Pinpoint the cell where the given text exists, returning its [X, Y] midpoint coordinate. 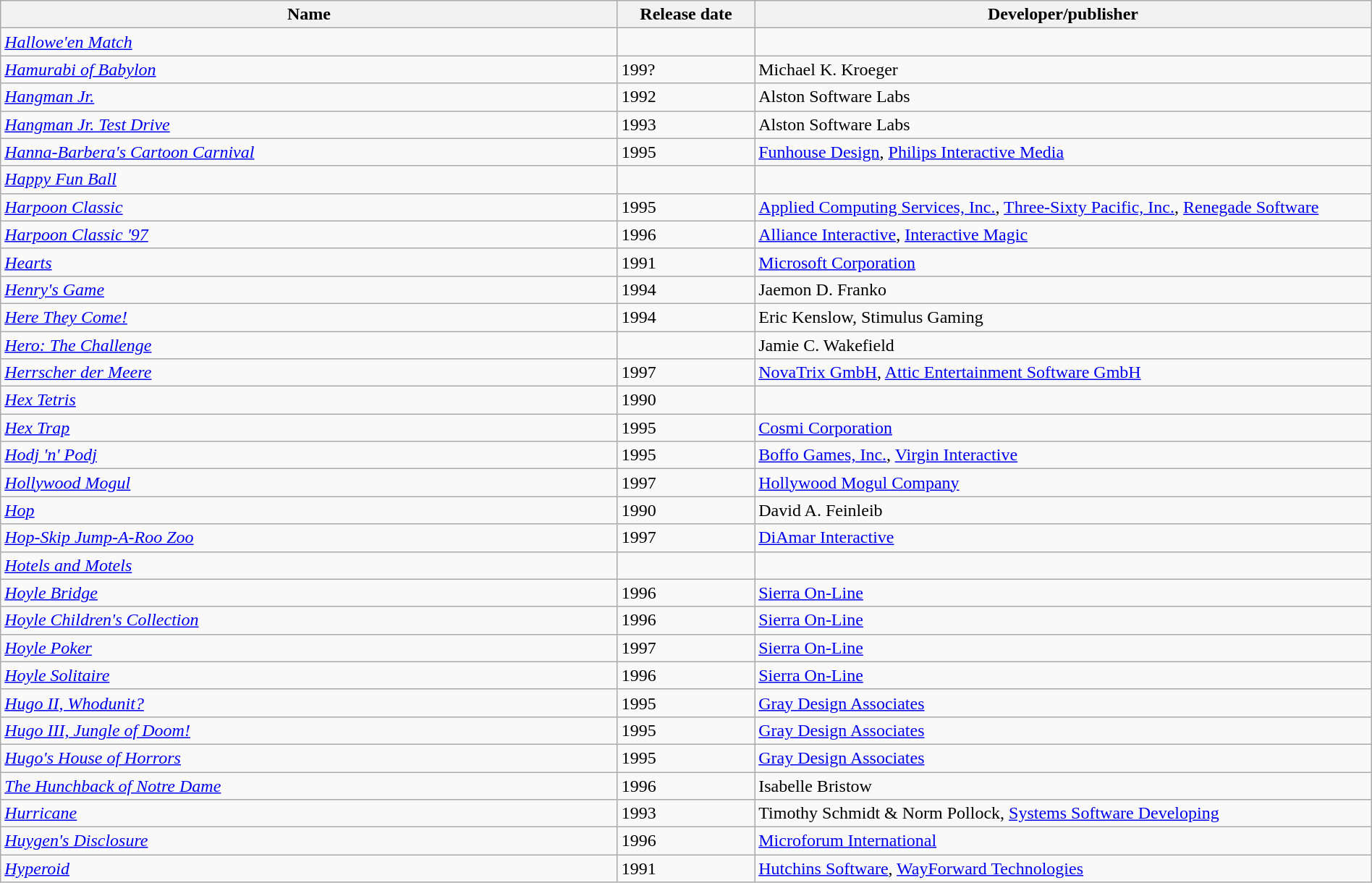
1992 [686, 97]
Hallowe'en Match [310, 42]
Henry's Game [310, 290]
Harpoon Classic '97 [310, 235]
Developer/publisher [1064, 14]
Eric Kenslow, Stimulus Gaming [1064, 317]
Name [310, 14]
199? [686, 69]
Hop-Skip Jump-A-Roo Zoo [310, 538]
DiAmar Interactive [1064, 538]
Hangman Jr. [310, 97]
Hoyle Children's Collection [310, 620]
Hangman Jr. Test Drive [310, 124]
Herrscher der Meere [310, 373]
Hero: The Challenge [310, 345]
The Hunchback of Notre Dame [310, 785]
Release date [686, 14]
Huygen's Disclosure [310, 841]
Hex Trap [310, 428]
Hollywood Mogul Company [1064, 483]
Hutchins Software, WayForward Technologies [1064, 869]
Hamurabi of Babylon [310, 69]
Hollywood Mogul [310, 483]
Jamie C. Wakefield [1064, 345]
Hoyle Poker [310, 648]
Hotels and Motels [310, 565]
Hodj 'n' Podj [310, 455]
Harpoon Classic [310, 207]
Microforum International [1064, 841]
Boffo Games, Inc., Virgin Interactive [1064, 455]
Hugo's House of Horrors [310, 758]
Hyperoid [310, 869]
Cosmi Corporation [1064, 428]
Timothy Schmidt & Norm Pollock, Systems Software Developing [1064, 814]
Here They Come! [310, 317]
Hex Tetris [310, 400]
Hop [310, 510]
Hurricane [310, 814]
Happy Fun Ball [310, 179]
Michael K. Kroeger [1064, 69]
Jaemon D. Franko [1064, 290]
Hanna-Barbera's Cartoon Carnival [310, 152]
David A. Feinleib [1064, 510]
Hoyle Bridge [310, 593]
Hugo III, Jungle of Doom! [310, 730]
Microsoft Corporation [1064, 262]
Alliance Interactive, Interactive Magic [1064, 235]
Hearts [310, 262]
Applied Computing Services, Inc., Three-Sixty Pacific, Inc., Renegade Software [1064, 207]
Isabelle Bristow [1064, 785]
Hugo II, Whodunit? [310, 703]
NovaTrix GmbH, Attic Entertainment Software GmbH [1064, 373]
Funhouse Design, Philips Interactive Media [1064, 152]
Hoyle Solitaire [310, 675]
